Extract the [x, y] coordinate from the center of the cell holding the provided text.  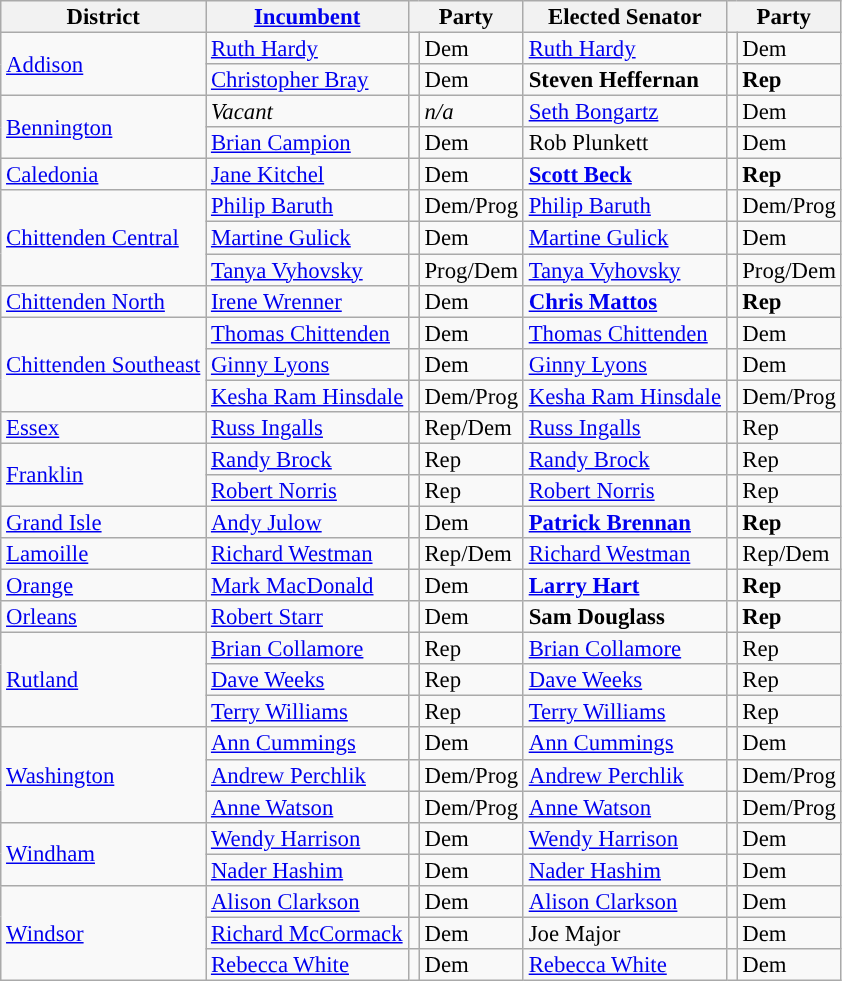
Orleans [104, 617]
Scott Beck [624, 175]
Irene Wrenner [308, 301]
Windham [104, 854]
Jane Kitchel [308, 175]
Steven Heffernan [624, 80]
Essex [104, 428]
Richard McCormack [308, 933]
Patrick Brennan [624, 522]
Rob Plunkett [624, 143]
Christopher Bray [308, 80]
n/a [471, 112]
Joe Major [624, 933]
Chittenden Central [104, 238]
District [104, 17]
Windsor [104, 934]
Orange [104, 586]
Chris Mattos [624, 301]
Grand Isle [104, 522]
Elected Senator [624, 17]
Chittenden North [104, 301]
Andy Julow [308, 522]
Caledonia [104, 175]
Washington [104, 776]
Chittenden Southeast [104, 364]
Mark MacDonald [308, 586]
Rutland [104, 680]
Lamoille [104, 554]
Incumbent [308, 17]
Sam Douglass [624, 617]
Franklin [104, 474]
Addison [104, 64]
Vacant [308, 112]
Bennington [104, 128]
Seth Bongartz [624, 112]
Larry Hart [624, 586]
Brian Campion [308, 143]
Robert Starr [308, 617]
